Output the (x, y) coordinate of the center of the cell containing the given text.  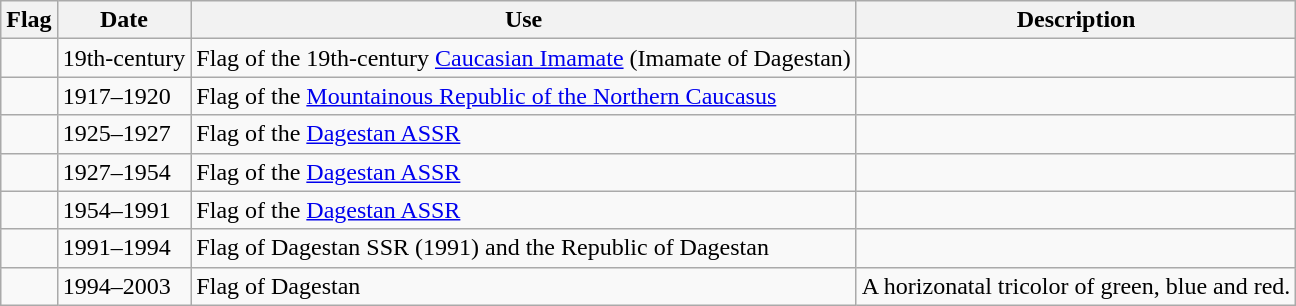
Flag of Dagestan (524, 286)
Flag (29, 20)
Flag of the 19th-century Caucasian Imamate (Imamate of Dagestan) (524, 58)
Flag of the Mountainous Republic of the Northern Caucasus (524, 96)
Flag of Dagestan SSR (1991) and the Republic of Dagestan (524, 248)
Description (1076, 20)
19th-century (124, 58)
1954–1991 (124, 210)
1917–1920 (124, 96)
1994–2003 (124, 286)
1991–1994 (124, 248)
A horizonatal tricolor of green, blue and red. (1076, 286)
1927–1954 (124, 172)
Date (124, 20)
Use (524, 20)
1925–1927 (124, 134)
